Scan for the cell matching the given text and deliver its (x, y) coordinate at center. 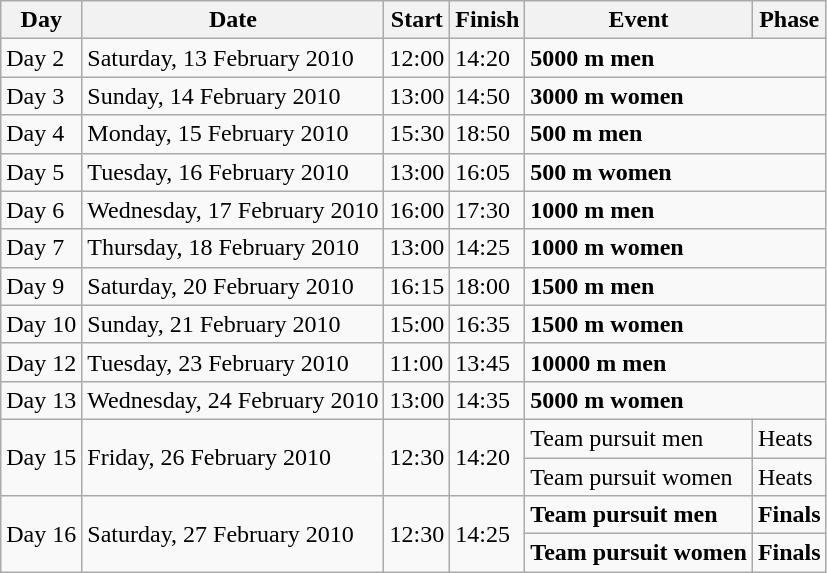
Day 9 (42, 286)
1500 m men (676, 286)
12:00 (417, 58)
16:15 (417, 286)
Thursday, 18 February 2010 (233, 248)
Day 15 (42, 457)
1500 m women (676, 324)
Phase (789, 20)
11:00 (417, 362)
Sunday, 21 February 2010 (233, 324)
14:50 (488, 96)
1000 m women (676, 248)
Day (42, 20)
Sunday, 14 February 2010 (233, 96)
Finish (488, 20)
Saturday, 20 February 2010 (233, 286)
Day 13 (42, 400)
Tuesday, 16 February 2010 (233, 172)
18:50 (488, 134)
5000 m men (676, 58)
Day 3 (42, 96)
Date (233, 20)
Wednesday, 17 February 2010 (233, 210)
3000 m women (676, 96)
Day 10 (42, 324)
Day 16 (42, 534)
Day 4 (42, 134)
500 m women (676, 172)
13:45 (488, 362)
10000 m men (676, 362)
Start (417, 20)
1000 m men (676, 210)
Day 6 (42, 210)
Day 2 (42, 58)
Saturday, 27 February 2010 (233, 534)
5000 m women (676, 400)
Event (639, 20)
500 m men (676, 134)
Wednesday, 24 February 2010 (233, 400)
15:30 (417, 134)
17:30 (488, 210)
Saturday, 13 February 2010 (233, 58)
Day 7 (42, 248)
18:00 (488, 286)
Day 5 (42, 172)
15:00 (417, 324)
16:00 (417, 210)
Day 12 (42, 362)
Friday, 26 February 2010 (233, 457)
Tuesday, 23 February 2010 (233, 362)
Monday, 15 February 2010 (233, 134)
16:35 (488, 324)
16:05 (488, 172)
14:35 (488, 400)
